For the text-containing cell, return its midpoint in [x, y] coordinate format. 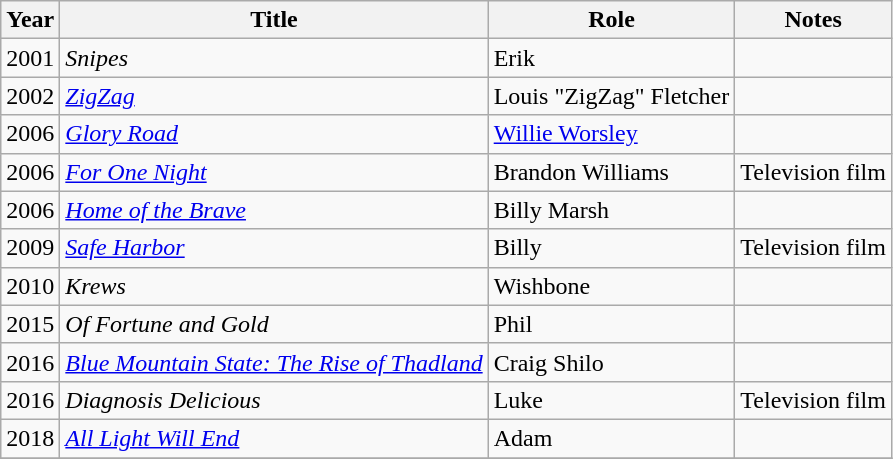
Glory Road [274, 134]
Billy Marsh [612, 210]
Snipes [274, 58]
2002 [30, 96]
Safe Harbor [274, 248]
2001 [30, 58]
Home of the Brave [274, 210]
Of Fortune and Gold [274, 324]
Notes [814, 20]
2009 [30, 248]
Year [30, 20]
Luke [612, 400]
Krews [274, 286]
2015 [30, 324]
ZigZag [274, 96]
Craig Shilo [612, 362]
Billy [612, 248]
For One Night [274, 172]
Willie Worsley [612, 134]
Louis "ZigZag" Fletcher [612, 96]
All Light Will End [274, 438]
2018 [30, 438]
2010 [30, 286]
Wishbone [612, 286]
Role [612, 20]
Brandon Williams [612, 172]
Adam [612, 438]
Title [274, 20]
Diagnosis Delicious [274, 400]
Erik [612, 58]
Phil [612, 324]
Blue Mountain State: The Rise of Thadland [274, 362]
